Output the (x, y) coordinate of the center of the cell containing the given text.  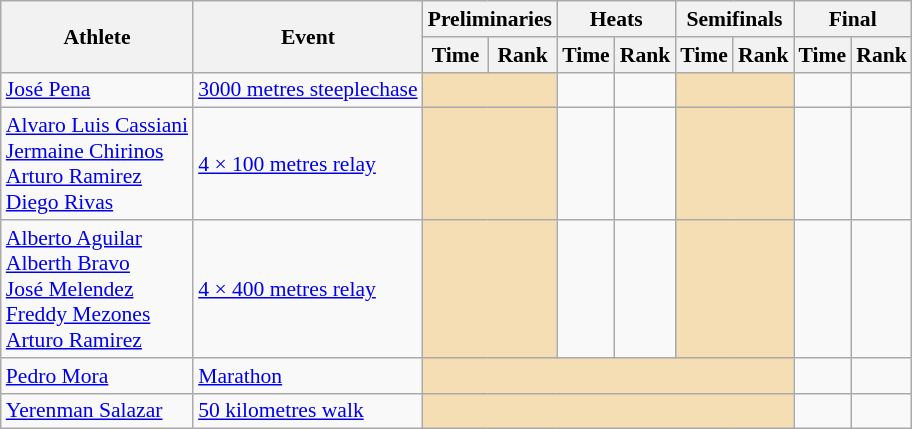
50 kilometres walk (308, 411)
Final (853, 19)
Yerenman Salazar (97, 411)
Event (308, 36)
3000 metres steeplechase (308, 90)
Alberto AguilarAlberth BravoJosé MelendezFreddy MezonesArturo Ramirez (97, 289)
4 × 100 metres relay (308, 164)
José Pena (97, 90)
Heats (616, 19)
Athlete (97, 36)
4 × 400 metres relay (308, 289)
Marathon (308, 376)
Preliminaries (490, 19)
Pedro Mora (97, 376)
Semifinals (734, 19)
Alvaro Luis CassianiJermaine ChirinosArturo RamirezDiego Rivas (97, 164)
